Pinpoint the cell where the given text exists, returning its [x, y] midpoint coordinate. 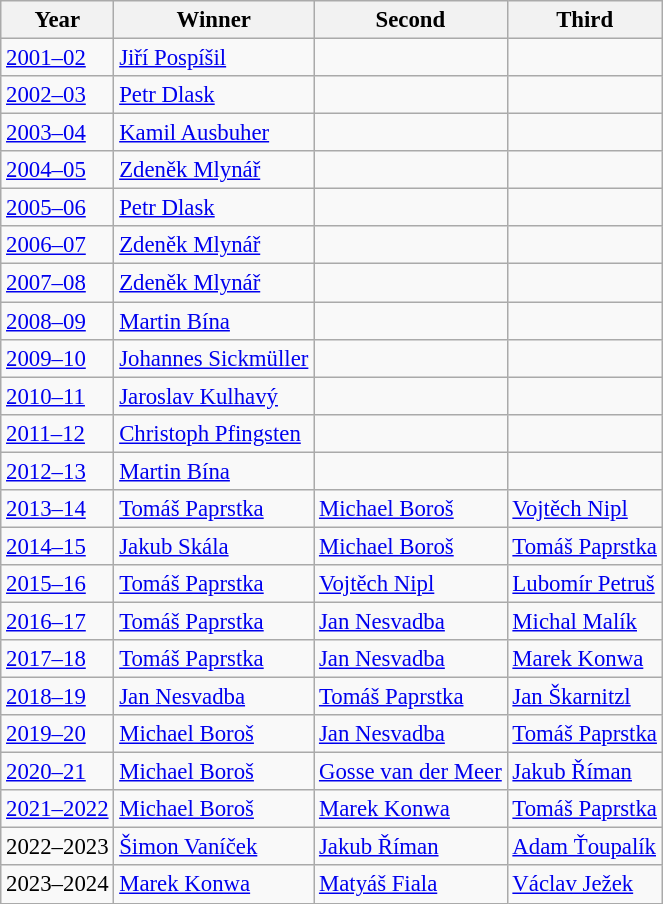
Winner [214, 20]
Lubomír Petruš [584, 584]
2009–10 [58, 358]
Year [58, 20]
2017–18 [58, 659]
2020–21 [58, 772]
2002–03 [58, 95]
2008–09 [58, 321]
Christoph Pfingsten [214, 433]
Jan Škarnitzl [584, 697]
2012–13 [58, 471]
2011–12 [58, 433]
2023–2024 [58, 885]
2019–20 [58, 734]
2018–19 [58, 697]
2001–02 [58, 58]
Jaroslav Kulhavý [214, 396]
2006–07 [58, 245]
2016–17 [58, 621]
2005–06 [58, 208]
2003–04 [58, 133]
Kamil Ausbuher [214, 133]
2021–2022 [58, 809]
Third [584, 20]
2022–2023 [58, 847]
Jiří Pospíšil [214, 58]
Václav Ježek [584, 885]
Second [410, 20]
2014–15 [58, 546]
Adam Ťoupalík [584, 847]
2010–11 [58, 396]
Johannes Sickmüller [214, 358]
2013–14 [58, 509]
2015–16 [58, 584]
Šimon Vaníček [214, 847]
Michal Malík [584, 621]
2007–08 [58, 283]
2004–05 [58, 170]
Matyáš Fiala [410, 885]
Gosse van der Meer [410, 772]
Jakub Skála [214, 546]
